Detect which cell encompasses the target text, then output its (x, y) center coordinate. 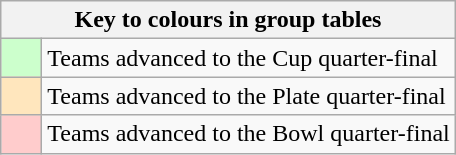
Teams advanced to the Bowl quarter-final (248, 134)
Teams advanced to the Plate quarter-final (248, 96)
Key to colours in group tables (228, 20)
Teams advanced to the Cup quarter-final (248, 58)
